Locate the cell with the specified text and output its (x, y) center coordinate. 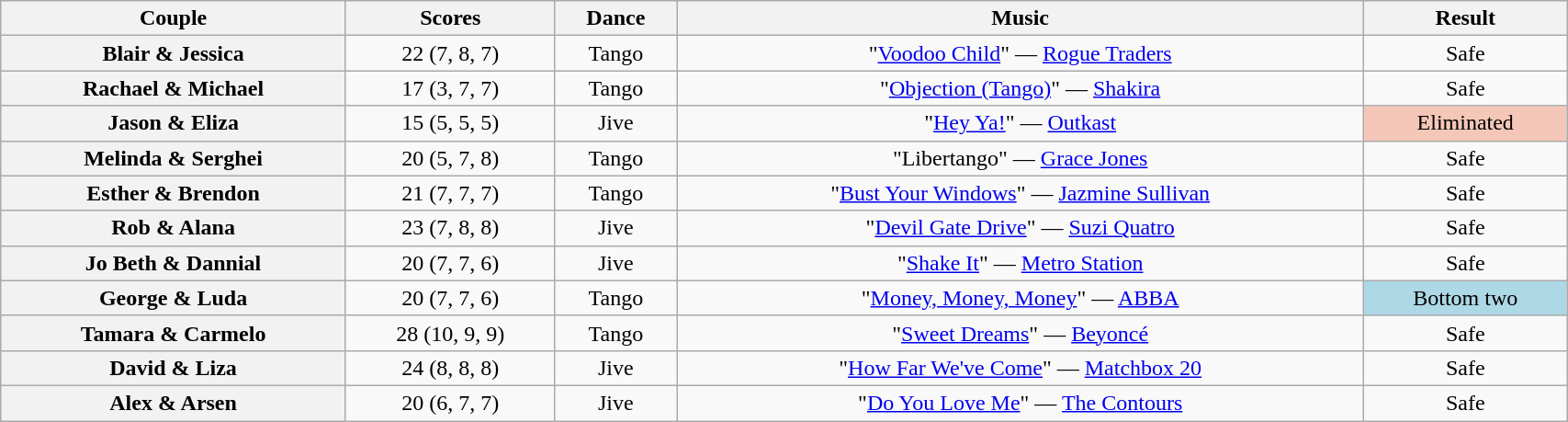
17 (3, 7, 7) (450, 88)
Dance (615, 18)
Bottom two (1466, 298)
Result (1466, 18)
20 (6, 7, 7) (450, 403)
George & Luda (174, 298)
23 (7, 8, 8) (450, 228)
"Objection (Tango)" — Shakira (1021, 88)
"Shake It" — Metro Station (1021, 263)
15 (5, 5, 5) (450, 123)
Jo Beth & Dannial (174, 263)
"Voodoo Child" — Rogue Traders (1021, 53)
"Do You Love Me" — The Contours (1021, 403)
22 (7, 8, 7) (450, 53)
Tamara & Carmelo (174, 333)
Eliminated (1466, 123)
Alex & Arsen (174, 403)
Rob & Alana (174, 228)
"Devil Gate Drive" — Suzi Quatro (1021, 228)
28 (10, 9, 9) (450, 333)
"Bust Your Windows" — Jazmine Sullivan (1021, 193)
"Sweet Dreams" — Beyoncé (1021, 333)
"Libertango" — Grace Jones (1021, 158)
Blair & Jessica (174, 53)
David & Liza (174, 368)
24 (8, 8, 8) (450, 368)
Couple (174, 18)
"How Far We've Come" — Matchbox 20 (1021, 368)
Melinda & Serghei (174, 158)
"Money, Money, Money" ― ABBA (1021, 298)
20 (5, 7, 8) (450, 158)
Esther & Brendon (174, 193)
Rachael & Michael (174, 88)
Jason & Eliza (174, 123)
21 (7, 7, 7) (450, 193)
Music (1021, 18)
Scores (450, 18)
"Hey Ya!" — Outkast (1021, 123)
